Scan for the cell matching the given text and deliver its [X, Y] coordinate at center. 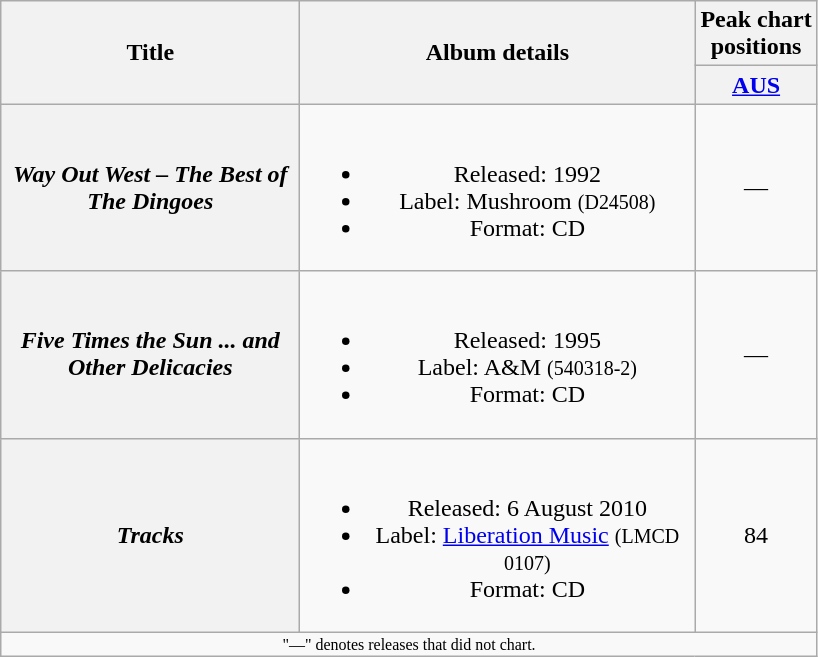
"—" denotes releases that did not chart. [409, 644]
Tracks [150, 535]
Released: 1995Label: A&M (540318-2)Format: CD [498, 354]
Peak chartpositions [756, 34]
Released: 1992Label: Mushroom (D24508)Format: CD [498, 188]
84 [756, 535]
Album details [498, 52]
Way Out West – The Best of The Dingoes [150, 188]
AUS [756, 85]
Title [150, 52]
Released: 6 August 2010Label: Liberation Music (LMCD 0107)Format: CD [498, 535]
Five Times the Sun ... and Other Delicacies [150, 354]
